For the text-containing cell, return its midpoint in (x, y) coordinate format. 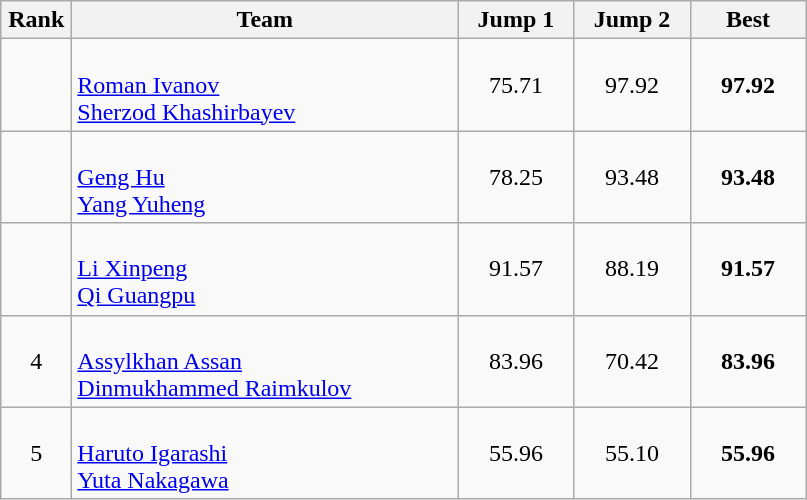
75.71 (516, 85)
5 (36, 453)
Team (265, 20)
Li XinpengQi Guangpu (265, 269)
Roman IvanovSherzod Khashirbayev (265, 85)
4 (36, 361)
88.19 (632, 269)
Jump 1 (516, 20)
55.10 (632, 453)
Geng HuYang Yuheng (265, 177)
Assylkhan AssanDinmukhammed Raimkulov (265, 361)
Rank (36, 20)
Best (748, 20)
70.42 (632, 361)
Jump 2 (632, 20)
78.25 (516, 177)
Haruto IgarashiYuta Nakagawa (265, 453)
